Provide the (X, Y) coordinate of the cell's center where the given text is located.  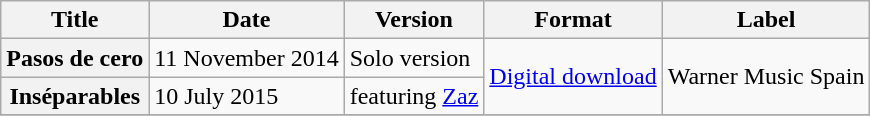
Pasos de cero (75, 58)
Digital download (573, 77)
Date (246, 20)
Label (766, 20)
10 July 2015 (246, 96)
Solo version (414, 58)
11 November 2014 (246, 58)
Warner Music Spain (766, 77)
Format (573, 20)
Inséparables (75, 96)
featuring Zaz (414, 96)
Title (75, 20)
Version (414, 20)
